Find where the given text appears and provide that cell's center as [X, Y] coordinate. 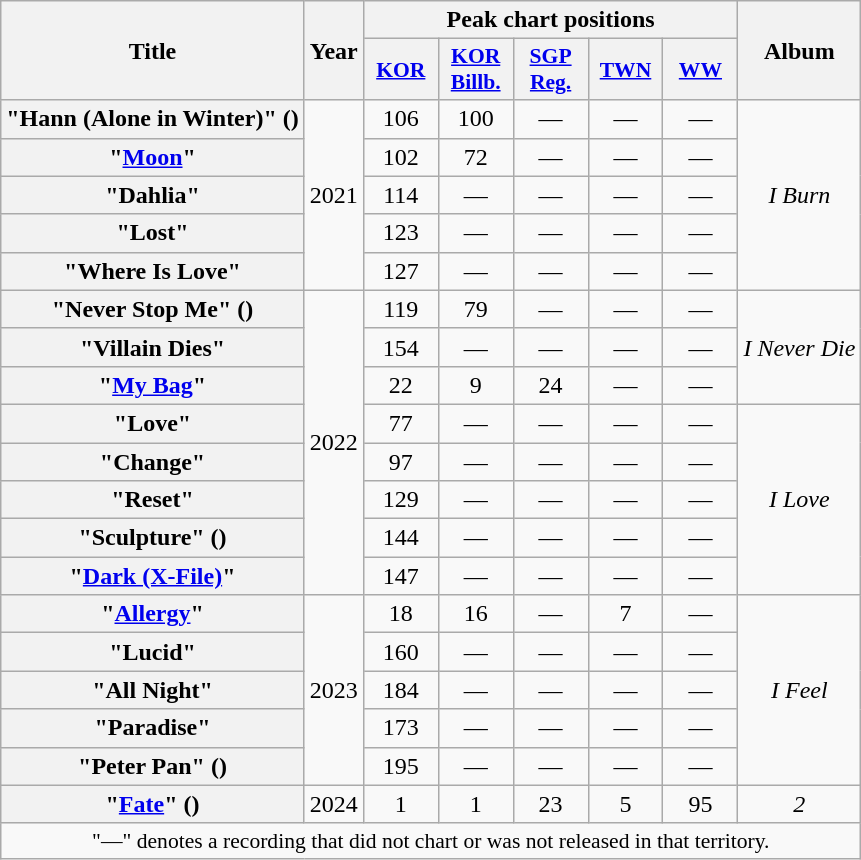
"Never Stop Me" () [153, 309]
7 [626, 614]
114 [400, 195]
24 [550, 385]
77 [400, 423]
127 [400, 271]
"Where Is Love" [153, 271]
9 [476, 385]
"—" denotes a recording that did not chart or was not released in that territory. [431, 841]
79 [476, 309]
147 [400, 576]
I Feel [800, 690]
160 [400, 652]
"Hann (Alone in Winter)" () [153, 119]
129 [400, 500]
22 [400, 385]
"Fate" () [153, 804]
SGPReg. [550, 70]
2022 [334, 442]
100 [476, 119]
16 [476, 614]
18 [400, 614]
154 [400, 347]
"Change" [153, 461]
195 [400, 766]
"All Night" [153, 690]
144 [400, 538]
KOR [400, 70]
2023 [334, 690]
2021 [334, 195]
2 [800, 804]
106 [400, 119]
184 [400, 690]
TWN [626, 70]
"Sculpture" () [153, 538]
"Lost" [153, 233]
"Reset" [153, 500]
"Villain Dies" [153, 347]
123 [400, 233]
Peak chart positions [550, 20]
23 [550, 804]
2024 [334, 804]
"Dark (X-File)" [153, 576]
Title [153, 50]
"Moon" [153, 157]
"Lucid" [153, 652]
WW [700, 70]
95 [700, 804]
"Peter Pan" () [153, 766]
I Never Die [800, 347]
173 [400, 728]
5 [626, 804]
72 [476, 157]
119 [400, 309]
"Dahlia" [153, 195]
102 [400, 157]
I Burn [800, 195]
"Love" [153, 423]
I Love [800, 499]
Album [800, 50]
Year [334, 50]
"Paradise" [153, 728]
97 [400, 461]
KORBillb. [476, 70]
"Allergy" [153, 614]
"My Bag" [153, 385]
